Extract the [X, Y] coordinate from the center of the cell holding the provided text.  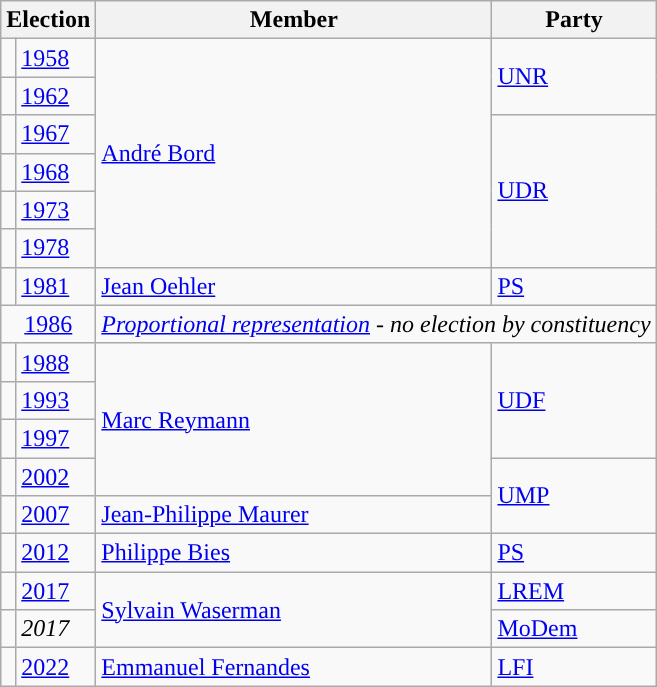
Jean-Philippe Maurer [294, 515]
Sylvain Waserman [294, 610]
UNR [574, 77]
2007 [56, 515]
Marc Reymann [294, 419]
1981 [56, 286]
1978 [56, 248]
1968 [56, 172]
Party [574, 20]
Proportional representation - no election by constituency [376, 324]
UMP [574, 496]
UDR [574, 191]
2002 [56, 477]
1988 [56, 362]
2022 [56, 667]
UDF [574, 400]
Jean Oehler [294, 286]
1967 [56, 134]
Philippe Bies [294, 553]
Member [294, 20]
André Bord [294, 153]
2012 [56, 553]
1986 [48, 324]
1973 [56, 210]
Election [48, 20]
LREM [574, 591]
MoDem [574, 629]
1993 [56, 400]
1958 [56, 58]
Emmanuel Fernandes [294, 667]
LFI [574, 667]
1997 [56, 438]
1962 [56, 96]
